Scan for the cell matching the given text and deliver its (X, Y) coordinate at center. 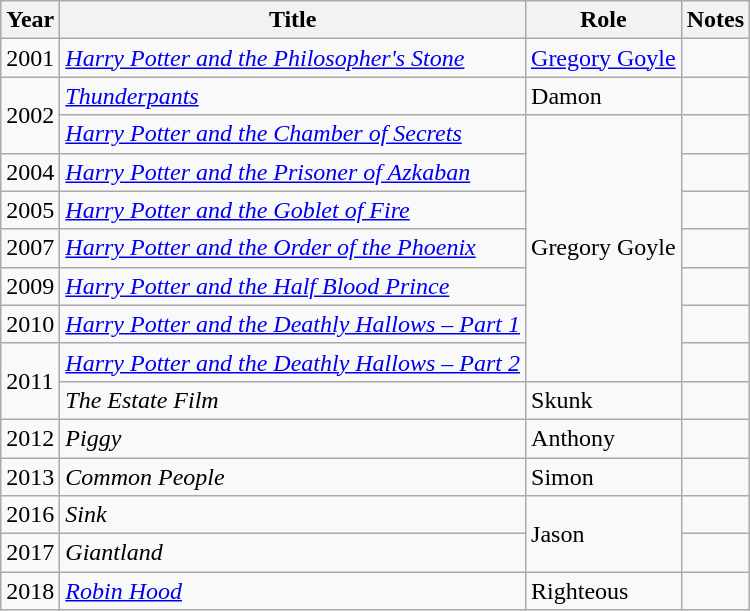
Harry Potter and the Goblet of Fire (293, 210)
Harry Potter and the Order of the Phoenix (293, 248)
2007 (30, 248)
2016 (30, 515)
2001 (30, 58)
2009 (30, 286)
Righteous (604, 591)
Sink (293, 515)
Harry Potter and the Deathly Hallows – Part 2 (293, 362)
Damon (604, 96)
2011 (30, 381)
2002 (30, 115)
Simon (604, 477)
The Estate Film (293, 400)
2004 (30, 172)
Harry Potter and the Half Blood Prince (293, 286)
Harry Potter and the Prisoner of Azkaban (293, 172)
Title (293, 20)
Giantland (293, 553)
Notes (715, 20)
2018 (30, 591)
Thunderpants (293, 96)
2012 (30, 438)
Role (604, 20)
Jason (604, 534)
Harry Potter and the Deathly Hallows – Part 1 (293, 324)
Harry Potter and the Philosopher's Stone (293, 58)
2017 (30, 553)
Harry Potter and the Chamber of Secrets (293, 134)
2005 (30, 210)
2010 (30, 324)
Common People (293, 477)
Piggy (293, 438)
Robin Hood (293, 591)
Skunk (604, 400)
2013 (30, 477)
Year (30, 20)
Anthony (604, 438)
